For the text-containing cell, return its midpoint in (x, y) coordinate format. 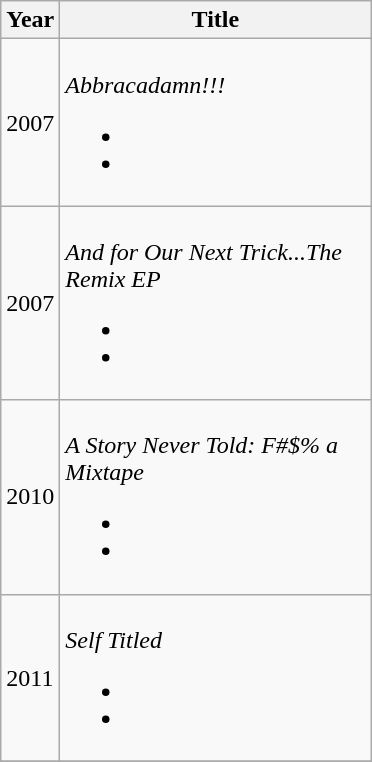
Year (30, 20)
Title (216, 20)
And for Our Next Trick...The Remix EP (216, 303)
2011 (30, 678)
A Story Never Told: F#$% a Mixtape (216, 497)
2010 (30, 497)
Self Titled (216, 678)
Abbracadamn!!! (216, 122)
